Identify which cell holds the provided text, then report its [X, Y] central coordinate. 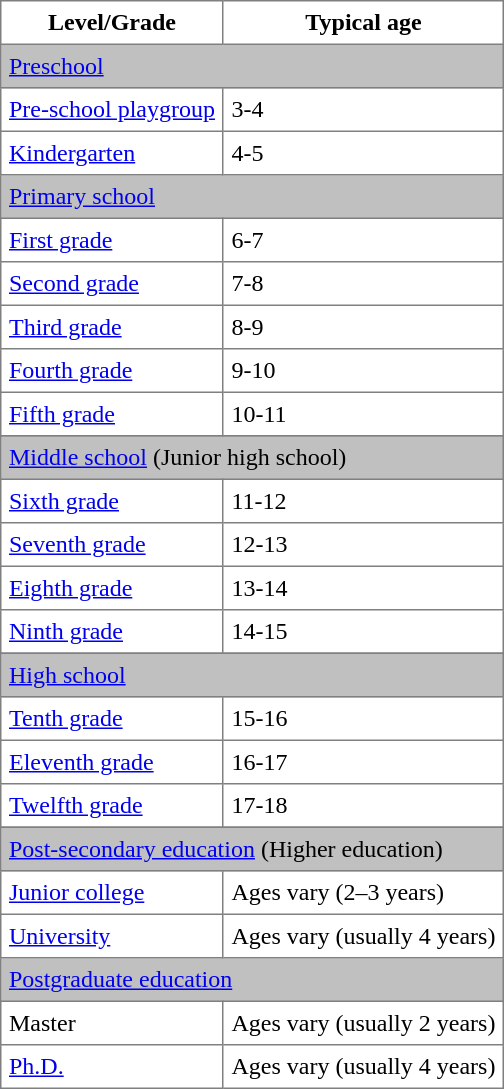
17-18 [363, 806]
Level/Grade [112, 23]
11-12 [363, 501]
Preschool [252, 66]
16-17 [363, 762]
Tenth grade [112, 719]
Fifth grade [112, 414]
Junior college [112, 893]
Kindergarten [112, 153]
Middle school (Junior high school) [252, 458]
Seventh grade [112, 545]
First grade [112, 240]
Ages vary (2–3 years) [363, 893]
Eighth grade [112, 588]
10-11 [363, 414]
Postgraduate education [252, 980]
Pre-school playgroup [112, 110]
4-5 [363, 153]
12-13 [363, 545]
Ages vary (usually 2 years) [363, 1023]
Ninth grade [112, 632]
Master [112, 1023]
Post-secondary education (Higher education) [252, 849]
13-14 [363, 588]
9-10 [363, 371]
Twelfth grade [112, 806]
14-15 [363, 632]
6-7 [363, 240]
High school [252, 675]
Eleventh grade [112, 762]
Typical age [363, 23]
Second grade [112, 284]
University [112, 936]
Third grade [112, 327]
7-8 [363, 284]
3-4 [363, 110]
Ph.D. [112, 1067]
Sixth grade [112, 501]
Primary school [252, 197]
8-9 [363, 327]
Fourth grade [112, 371]
15-16 [363, 719]
